Identify which cell holds the provided text, then report its (X, Y) central coordinate. 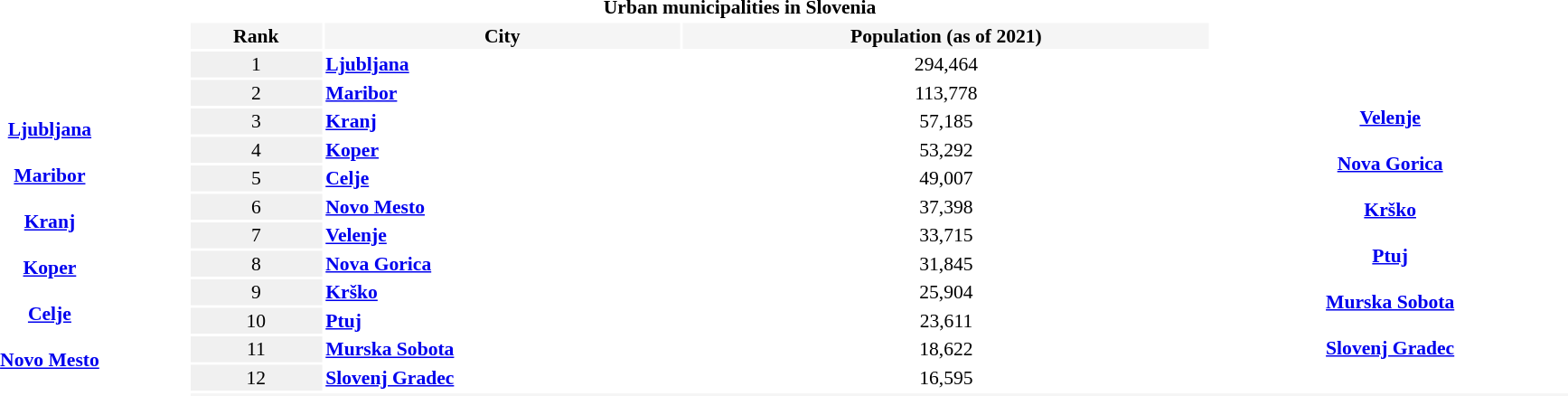
11 (257, 349)
8 (257, 264)
9 (257, 292)
5 (257, 178)
Ptuj (502, 320)
294,464 (947, 64)
10 (257, 320)
Ljubljana (502, 64)
16,595 (947, 378)
City (502, 36)
1 (257, 64)
Koper (502, 150)
53,292 (947, 150)
31,845 (947, 264)
Novo Mesto (502, 206)
4 (257, 150)
23,611 (947, 320)
2 (257, 92)
Rank (257, 36)
25,904 (947, 292)
Nova Gorica (502, 264)
6 (257, 206)
7 (257, 235)
57,185 (947, 121)
113,778 (947, 92)
33,715 (947, 235)
Slovenj Gradec (502, 378)
12 (257, 378)
Kranj (502, 121)
Murska Sobota (502, 349)
Velenje Nova Gorica Krško Ptuj Murska Sobota Slovenj Gradec (1390, 210)
Celje (502, 178)
37,398 (947, 206)
18,622 (947, 349)
Population (as of 2021) (947, 36)
3 (257, 121)
49,007 (947, 178)
Krško (502, 292)
Maribor (502, 92)
Velenje (502, 235)
